Find where the given text appears and provide that cell's center as [X, Y] coordinate. 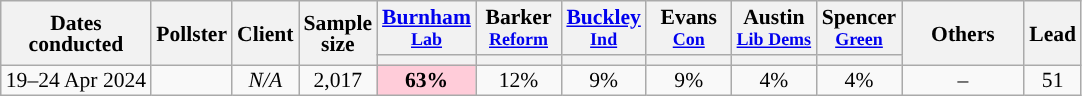
AustinLib Dems [774, 28]
Lead [1052, 33]
N/A [265, 80]
EvansCon [688, 28]
BarkerReform [518, 28]
19–24 Apr 2024 [76, 80]
Samplesize [338, 33]
BurnhamLab [426, 28]
12% [518, 80]
Pollster [192, 33]
BuckleyInd [604, 28]
Client [265, 33]
– [964, 80]
63% [426, 80]
Others [964, 33]
2,017 [338, 80]
51 [1052, 80]
SpencerGreen [858, 28]
Datesconducted [76, 33]
